Provide the [x, y] coordinate of the cell's center where the given text is located.  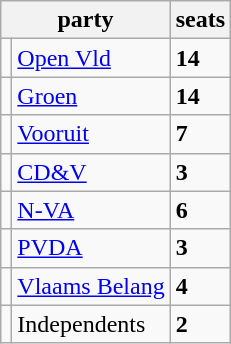
6 [200, 210]
party [86, 20]
PVDA [91, 248]
4 [200, 286]
Independents [91, 324]
2 [200, 324]
Vooruit [91, 134]
Groen [91, 96]
Open Vld [91, 58]
N-VA [91, 210]
Vlaams Belang [91, 286]
7 [200, 134]
seats [200, 20]
CD&V [91, 172]
